Output the [x, y] coordinate of the center of the cell containing the given text.  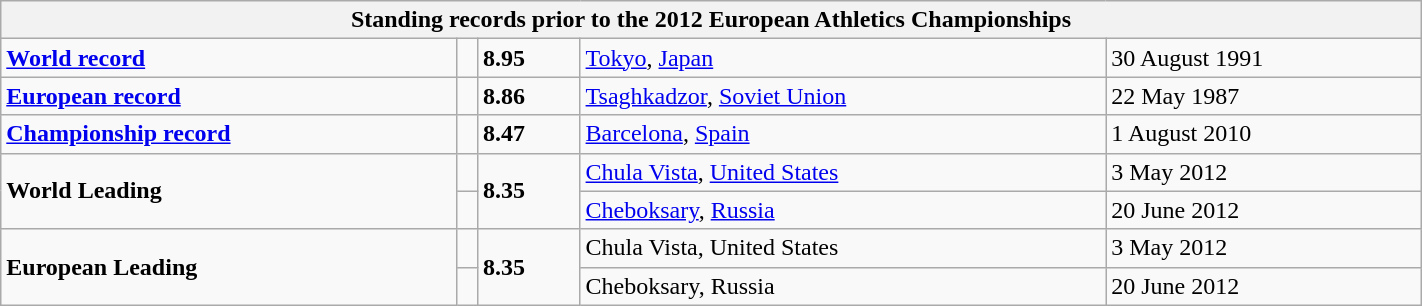
22 May 1987 [1264, 96]
1 August 2010 [1264, 134]
8.86 [528, 96]
Standing records prior to the 2012 European Athletics Championships [711, 20]
8.47 [528, 134]
30 August 1991 [1264, 58]
European record [228, 96]
Tsaghkadzor, Soviet Union [843, 96]
Tokyo, Japan [843, 58]
8.95 [528, 58]
European Leading [228, 267]
Championship record [228, 134]
World record [228, 58]
World Leading [228, 191]
Barcelona, Spain [843, 134]
